Locate the cell with the specified text and output its [X, Y] center coordinate. 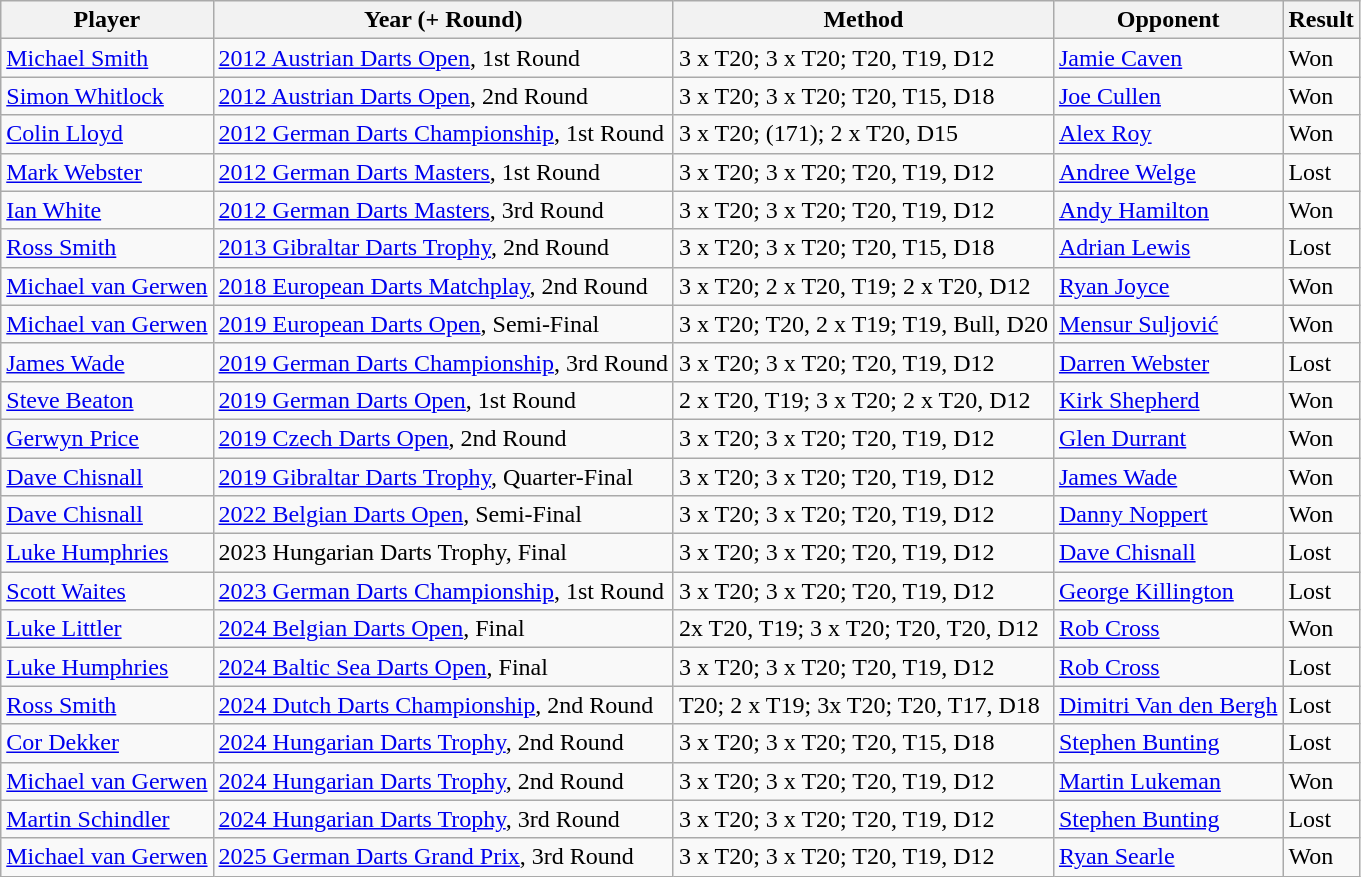
Kirk Shepherd [1168, 400]
Glen Durrant [1168, 438]
Result [1321, 20]
Cor Dekker [107, 743]
Andy Hamilton [1168, 210]
Adrian Lewis [1168, 248]
3 x T20; T20, 2 x T19; T19, Bull, D20 [863, 324]
Martin Lukeman [1168, 781]
Year (+ Round) [443, 20]
2024 Baltic Sea Darts Open, Final [443, 667]
Jamie Caven [1168, 58]
2019 Gibraltar Darts Trophy, Quarter-Final [443, 477]
Scott Waites [107, 591]
2012 Austrian Darts Open, 1st Round [443, 58]
Player [107, 20]
Ian White [107, 210]
Alex Roy [1168, 134]
Danny Noppert [1168, 515]
2024 Hungarian Darts Trophy, 3rd Round [443, 819]
T20; 2 x T19; 3x T20; T20, T17, D18 [863, 705]
2012 Austrian Darts Open, 2nd Round [443, 96]
Simon Whitlock [107, 96]
Colin Lloyd [107, 134]
2013 Gibraltar Darts Trophy, 2nd Round [443, 248]
Dimitri Van den Bergh [1168, 705]
Mensur Suljović [1168, 324]
2023 German Darts Championship, 1st Round [443, 591]
2024 Belgian Darts Open, Final [443, 629]
2019 German Darts Championship, 3rd Round [443, 362]
2019 German Darts Open, 1st Round [443, 400]
Opponent [1168, 20]
2025 German Darts Grand Prix, 3rd Round [443, 857]
Method [863, 20]
Darren Webster [1168, 362]
2 x T20, T19; 3 x T20; 2 x T20, D12 [863, 400]
2019 Czech Darts Open, 2nd Round [443, 438]
Ryan Joyce [1168, 286]
2019 European Darts Open, Semi-Final [443, 324]
George Killington [1168, 591]
Luke Littler [107, 629]
Martin Schindler [107, 819]
3 x T20; 2 x T20, T19; 2 x T20, D12 [863, 286]
Ryan Searle [1168, 857]
2024 Dutch Darts Championship, 2nd Round [443, 705]
3 x T20; (171); 2 x T20, D15 [863, 134]
Andree Welge [1168, 172]
2012 German Darts Masters, 3rd Round [443, 210]
2022 Belgian Darts Open, Semi-Final [443, 515]
2012 German Darts Masters, 1st Round [443, 172]
2012 German Darts Championship, 1st Round [443, 134]
Gerwyn Price [107, 438]
2023 Hungarian Darts Trophy, Final [443, 553]
2x T20, T19; 3 x T20; T20, T20, D12 [863, 629]
2018 European Darts Matchplay, 2nd Round [443, 286]
Michael Smith [107, 58]
Mark Webster [107, 172]
Steve Beaton [107, 400]
Joe Cullen [1168, 96]
